Search for the cell housing the specified text and yield its [x, y] center coordinate. 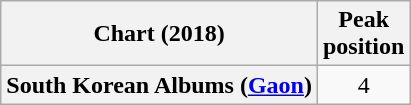
4 [363, 85]
Chart (2018) [160, 34]
South Korean Albums (Gaon) [160, 85]
Peak position [363, 34]
